For the text-containing cell, return its midpoint in [x, y] coordinate format. 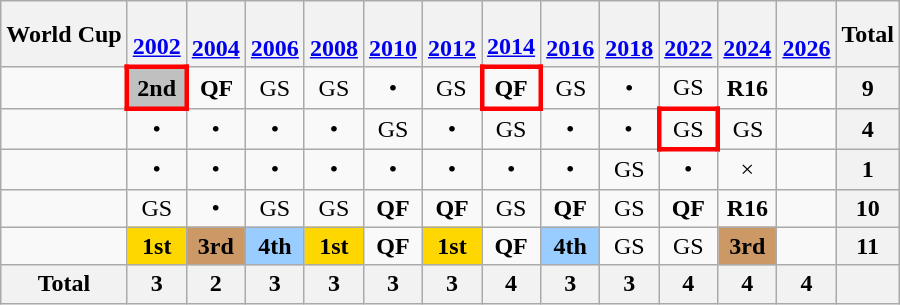
9 [868, 88]
2006 [274, 34]
2012 [452, 34]
2024 [748, 34]
× [748, 169]
2010 [392, 34]
2008 [334, 34]
2nd [156, 88]
2004 [216, 34]
11 [868, 246]
10 [868, 208]
2 [216, 284]
2026 [806, 34]
1 [868, 169]
2016 [570, 34]
2002 [156, 34]
2018 [630, 34]
World Cup [64, 34]
2022 [688, 34]
2014 [512, 34]
